Search for the cell housing the specified text and yield its (X, Y) center coordinate. 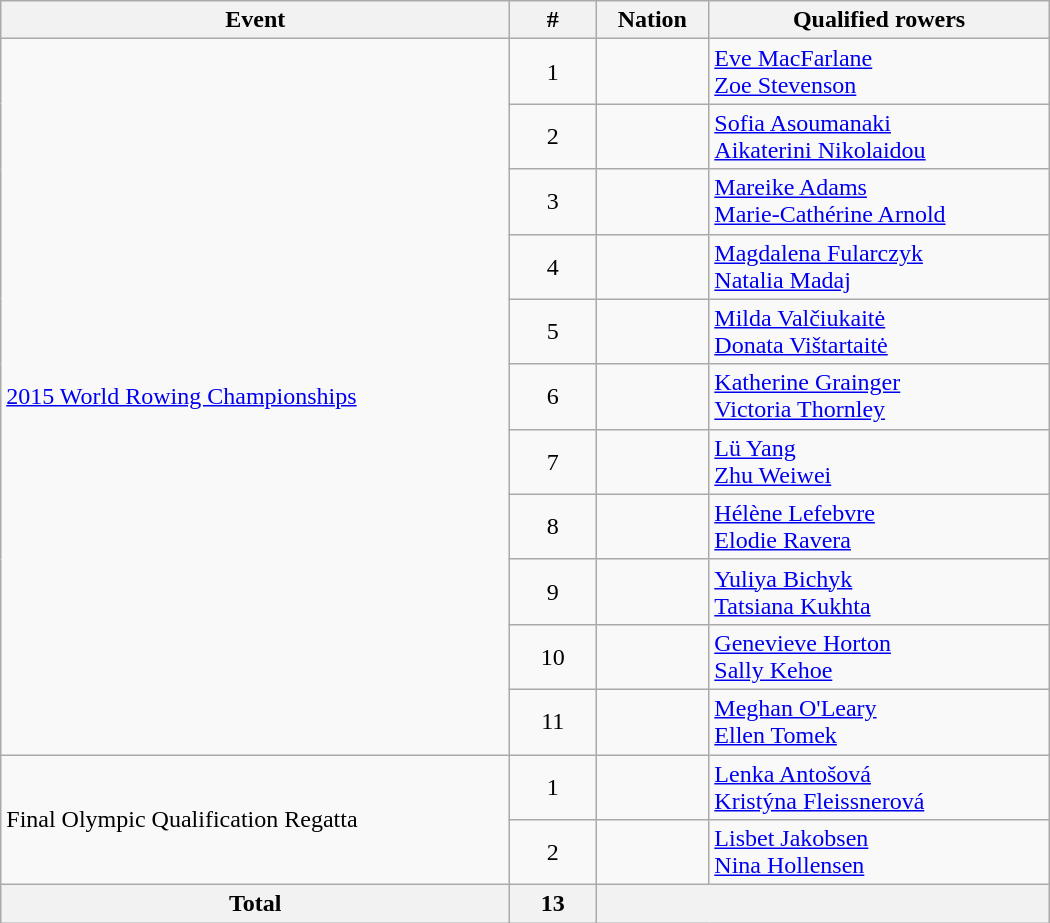
Hélène LefebvreElodie Ravera (879, 526)
13 (553, 904)
Lü YangZhu Weiwei (879, 462)
Nation (652, 20)
Qualified rowers (879, 20)
8 (553, 526)
Magdalena FularczykNatalia Madaj (879, 266)
Mareike AdamsMarie-Cathérine Arnold (879, 202)
Final Olympic Qualification Regatta (256, 819)
4 (553, 266)
Yuliya BichykTatsiana Kukhta (879, 592)
9 (553, 592)
3 (553, 202)
Lenka AntošováKristýna Fleissnerová (879, 786)
Sofia AsoumanakiAikaterini Nikolaidou (879, 136)
Total (256, 904)
Meghan O'LearyEllen Tomek (879, 722)
# (553, 20)
Katherine GraingerVictoria Thornley (879, 396)
6 (553, 396)
7 (553, 462)
Genevieve HortonSally Kehoe (879, 656)
11 (553, 722)
10 (553, 656)
Lisbet JakobsenNina Hollensen (879, 852)
Eve MacFarlaneZoe Stevenson (879, 72)
Milda ValčiukaitėDonata Vištartaitė (879, 332)
Event (256, 20)
2015 World Rowing Championships (256, 397)
5 (553, 332)
